Extract the [x, y] coordinate from the center of the cell holding the provided text.  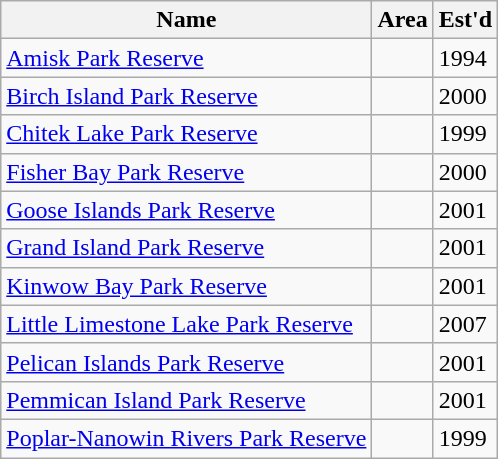
Amisk Park Reserve [186, 58]
Pemmican Island Park Reserve [186, 400]
Area [402, 20]
Fisher Bay Park Reserve [186, 172]
Grand Island Park Reserve [186, 248]
Little Limestone Lake Park Reserve [186, 324]
Name [186, 20]
1994 [465, 58]
Chitek Lake Park Reserve [186, 134]
2007 [465, 324]
Kinwow Bay Park Reserve [186, 286]
Pelican Islands Park Reserve [186, 362]
Est'd [465, 20]
Goose Islands Park Reserve [186, 210]
Birch Island Park Reserve [186, 96]
Poplar-Nanowin Rivers Park Reserve [186, 438]
